Detect which cell encompasses the target text, then output its (X, Y) center coordinate. 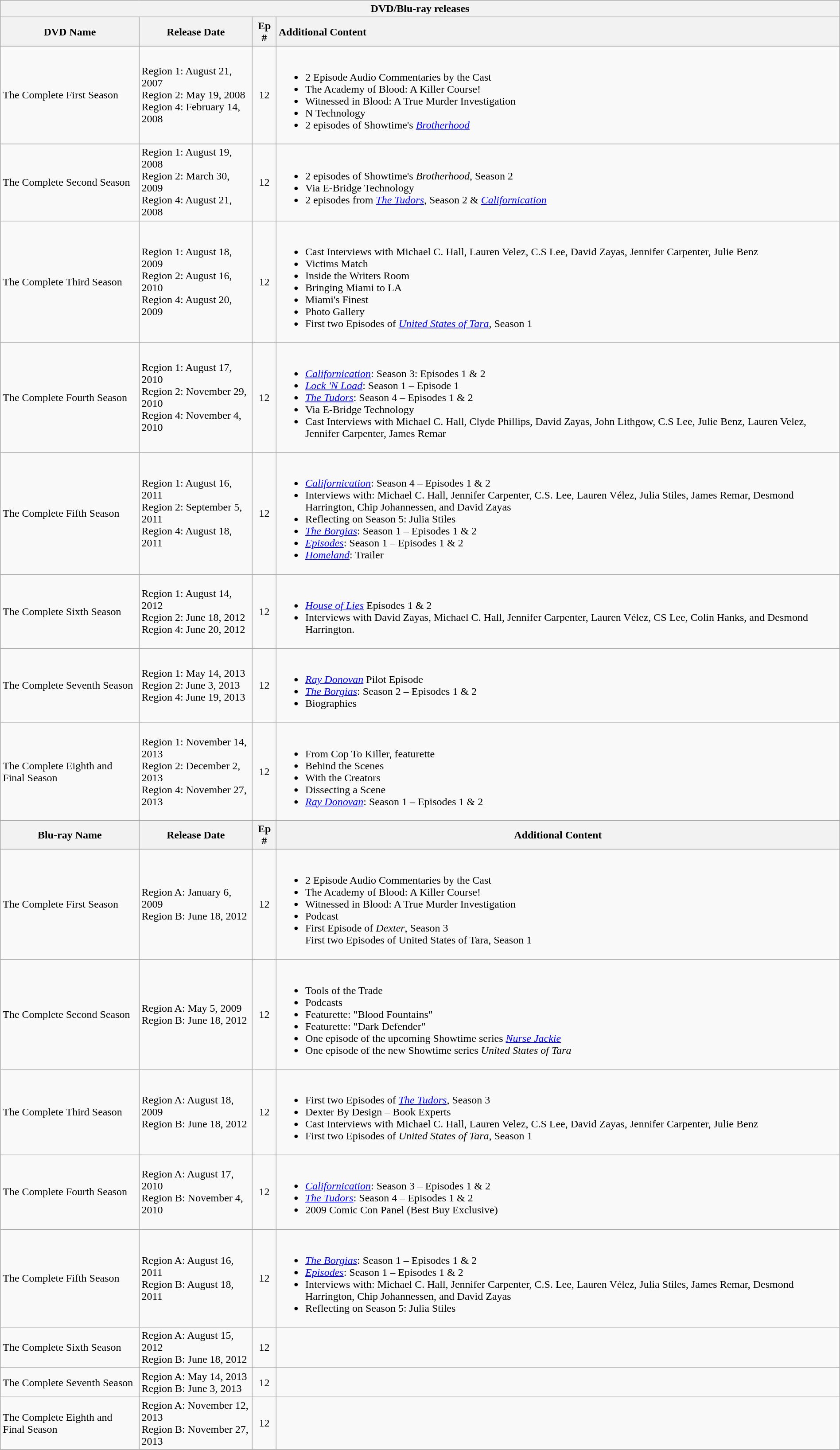
Ray Donovan Pilot EpisodeThe Borgias: Season 2 – Episodes 1 & 2Biographies (558, 685)
Region A: May 14, 2013Region B: June 3, 2013 (196, 1383)
Region A: August 15, 2012Region B: June 18, 2012 (196, 1348)
Region A: August 18, 2009Region B: June 18, 2012 (196, 1112)
Region 1: August 18, 2009Region 2: August 16, 2010Region 4: August 20, 2009 (196, 282)
DVD Name (70, 32)
Region 1: November 14, 2013Region 2: December 2, 2013Region 4: November 27, 2013 (196, 771)
Region A: January 6, 2009Region B: June 18, 2012 (196, 904)
Region A: August 17, 2010Region B: November 4, 2010 (196, 1192)
Californication: Season 3 – Episodes 1 & 2The Tudors: Season 4 – Episodes 1 & 22009 Comic Con Panel (Best Buy Exclusive) (558, 1192)
2 episodes of Showtime's Brotherhood, Season 2Via E-Bridge Technology2 episodes from The Tudors, Season 2 & Californication (558, 183)
Region A: May 5, 2009Region B: June 18, 2012 (196, 1014)
Region A: November 12, 2013Region B: November 27, 2013 (196, 1423)
Region 1: August 14, 2012Region 2: June 18, 2012Region 4: June 20, 2012 (196, 612)
Region 1: May 14, 2013 Region 2: June 3, 2013Region 4: June 19, 2013 (196, 685)
Blu-ray Name (70, 835)
Region 1: August 17, 2010Region 2: November 29, 2010Region 4: November 4, 2010 (196, 398)
Region A: August 16, 2011Region B: August 18, 2011 (196, 1278)
From Cop To Killer, featuretteBehind the ScenesWith the CreatorsDissecting a SceneRay Donovan: Season 1 – Episodes 1 & 2 (558, 771)
Region 1: August 16, 2011Region 2: September 5, 2011Region 4: August 18, 2011 (196, 513)
Region 1: August 21, 2007Region 2: May 19, 2008Region 4: February 14, 2008 (196, 95)
DVD/Blu-ray releases (420, 9)
Region 1: August 19, 2008Region 2: March 30, 2009Region 4: August 21, 2008 (196, 183)
